Pinpoint the cell where the given text exists, returning its [X, Y] midpoint coordinate. 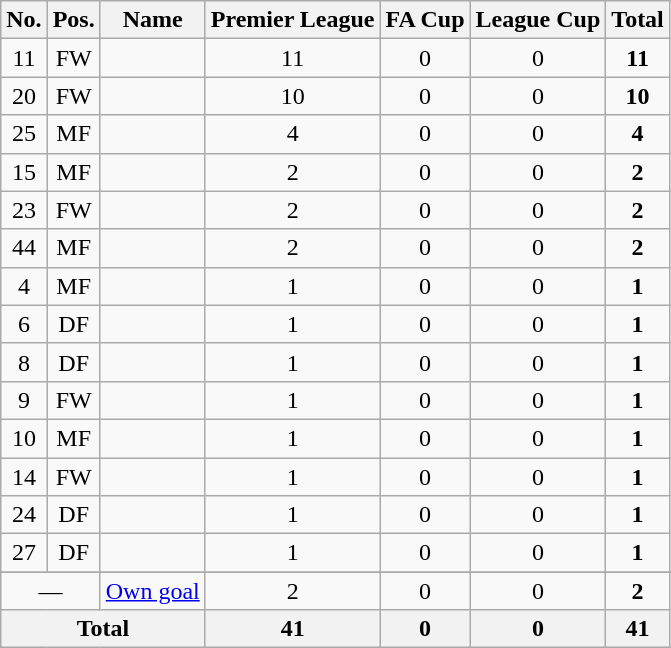
25 [24, 134]
6 [24, 324]
Premier League [292, 20]
FA Cup [425, 20]
No. [24, 20]
Pos. [74, 20]
20 [24, 96]
23 [24, 210]
24 [24, 515]
Name [152, 20]
Own goal [152, 591]
27 [24, 553]
44 [24, 248]
9 [24, 400]
— [50, 591]
14 [24, 477]
8 [24, 362]
15 [24, 172]
League Cup [538, 20]
